Identify which cell holds the provided text, then report its (X, Y) central coordinate. 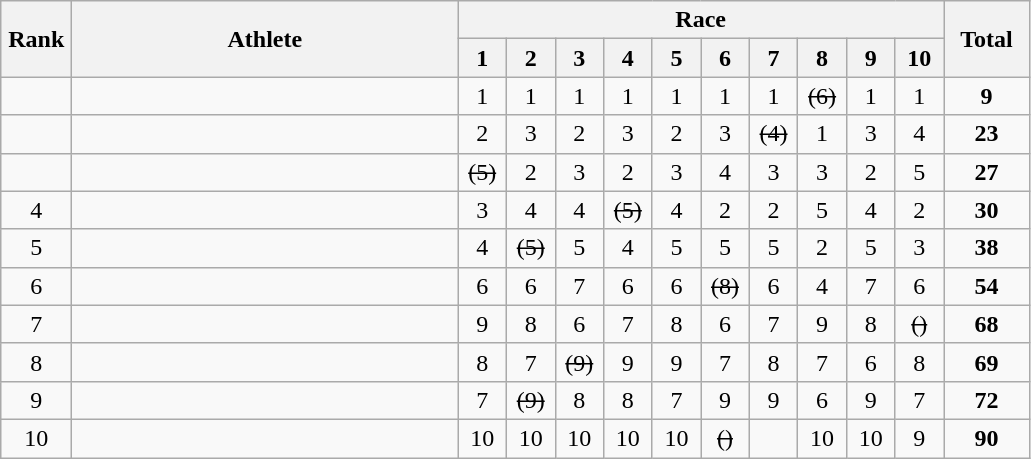
54 (987, 286)
Race (701, 20)
72 (987, 400)
90 (987, 438)
Total (987, 39)
(8) (726, 286)
69 (987, 362)
Athlete (265, 39)
23 (987, 134)
27 (987, 172)
38 (987, 248)
(6) (822, 96)
68 (987, 324)
Rank (36, 39)
30 (987, 210)
(4) (774, 134)
